Search for the cell housing the specified text and yield its [x, y] center coordinate. 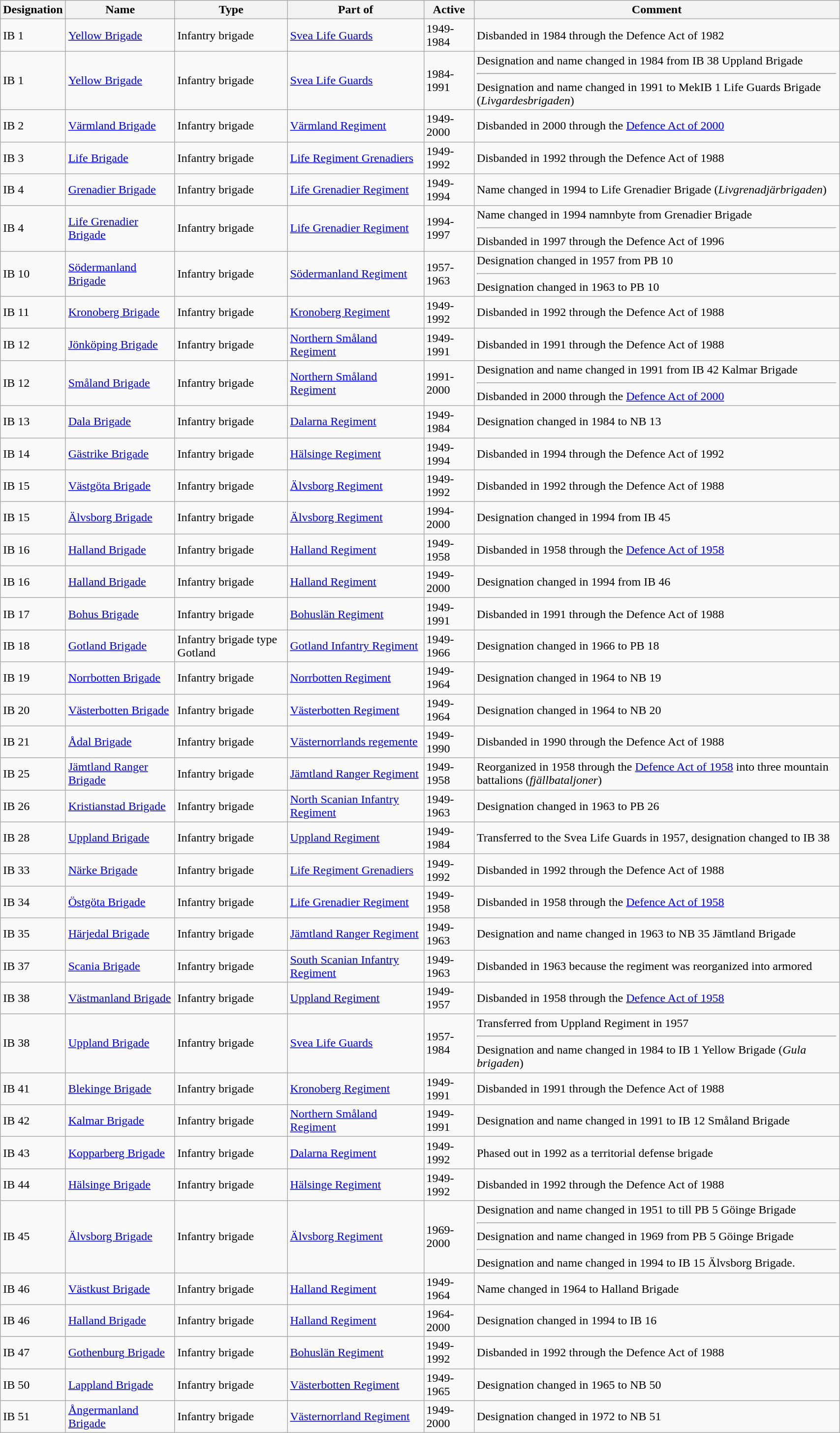
Gotland Infantry Regiment [355, 646]
IB 10 [33, 274]
IB 11 [33, 312]
Designation and name changed in 1991 from IB 42 Kalmar BrigadeDisbanded in 2000 through the Defence Act of 2000 [656, 383]
1949-1990 [449, 742]
Designation and name changed in 1991 to IB 12 Småland Brigade [656, 1121]
Blekinge Brigade [120, 1089]
Härjedal Brigade [120, 934]
IB 45 [33, 1237]
Transferred from Uppland Regiment in 1957Designation and name changed in 1984 to IB 1 Yellow Brigade (Gula brigaden) [656, 1043]
1984-1991 [449, 81]
1991-2000 [449, 383]
Norrbotten Brigade [120, 678]
IB 14 [33, 454]
1957-1963 [449, 274]
Disbanded in 1984 through the Defence Act of 1982 [656, 35]
IB 19 [33, 678]
Västerbotten Brigade [120, 710]
IB 35 [33, 934]
Life Brigade [120, 157]
IB 25 [33, 774]
Infantry brigade type Gotland [231, 646]
1949-1957 [449, 998]
1949-1965 [449, 1385]
Västernorrland Regiment [355, 1416]
Kalmar Brigade [120, 1121]
IB 26 [33, 806]
Småland Brigade [120, 383]
Grenadier Brigade [120, 190]
Kristianstad Brigade [120, 806]
Disbanded in 1963 because the regiment was reorganized into armored [656, 966]
IB 17 [33, 614]
IB 28 [33, 838]
IB 41 [33, 1089]
Name changed in 1994 namnbyte from Grenadier BrigadeDisbanded in 1997 through the Defence Act of 1996 [656, 228]
Name changed in 1964 to Halland Brigade [656, 1288]
Name changed in 1994 to Life Grenadier Brigade (Livgrenadjärbrigaden) [656, 190]
Södermanland Regiment [355, 274]
Designation changed in 1964 to NB 19 [656, 678]
Designation changed in 1984 to NB 13 [656, 421]
1957-1984 [449, 1043]
Östgöta Brigade [120, 902]
Disbanded in 2000 through the Defence Act of 2000 [656, 126]
Designation changed in 1965 to NB 50 [656, 1385]
IB 42 [33, 1121]
Västkust Brigade [120, 1288]
Värmland Regiment [355, 126]
Ådal Brigade [120, 742]
Jämtland Ranger Brigade [120, 774]
Life Grenadier Brigade [120, 228]
Scania Brigade [120, 966]
1994-1997 [449, 228]
Västmanland Brigade [120, 998]
South Scanian Infantry Regiment [355, 966]
IB 37 [33, 966]
Lappland Brigade [120, 1385]
Gästrike Brigade [120, 454]
Designation [33, 10]
1969-2000 [449, 1237]
IB 18 [33, 646]
Name [120, 10]
Reorganized in 1958 through the Defence Act of 1958 into three mountain battalions (fjällbataljoner) [656, 774]
Hälsinge Brigade [120, 1185]
IB 13 [33, 421]
Part of [355, 10]
Norrbotten Regiment [355, 678]
IB 2 [33, 126]
IB 3 [33, 157]
1949-1966 [449, 646]
IB 33 [33, 870]
1994-2000 [449, 518]
IB 34 [33, 902]
Designation changed in 1994 from IB 46 [656, 582]
Designation changed in 1964 to NB 20 [656, 710]
Designation changed in 1994 from IB 45 [656, 518]
IB 51 [33, 1416]
Västgöta Brigade [120, 486]
Type [231, 10]
IB 50 [33, 1385]
Designation changed in 1957 from PB 10Designation changed in 1963 to PB 10 [656, 274]
Södermanland Brigade [120, 274]
Västernorrlands regemente [355, 742]
Bohus Brigade [120, 614]
Designation and name changed in 1963 to NB 35 Jämtland Brigade [656, 934]
Comment [656, 10]
Designation changed in 1994 to IB 16 [656, 1321]
Designation changed in 1966 to PB 18 [656, 646]
Phased out in 1992 as a territorial defense brigade [656, 1153]
North Scanian Infantry Regiment [355, 806]
Gotland Brigade [120, 646]
Gothenburg Brigade [120, 1352]
Jönköping Brigade [120, 344]
IB 43 [33, 1153]
Kronoberg Brigade [120, 312]
Kopparberg Brigade [120, 1153]
Transferred to the Svea Life Guards in 1957, designation changed to IB 38 [656, 838]
Ångermanland Brigade [120, 1416]
Designation changed in 1963 to PB 26 [656, 806]
Designation changed in 1972 to NB 51 [656, 1416]
Dala Brigade [120, 421]
1964-2000 [449, 1321]
Värmland Brigade [120, 126]
Disbanded in 1990 through the Defence Act of 1988 [656, 742]
Närke Brigade [120, 870]
IB 21 [33, 742]
IB 44 [33, 1185]
Active [449, 10]
IB 20 [33, 710]
Disbanded in 1994 through the Defence Act of 1992 [656, 454]
IB 47 [33, 1352]
